Detect which cell encompasses the target text, then output its (X, Y) center coordinate. 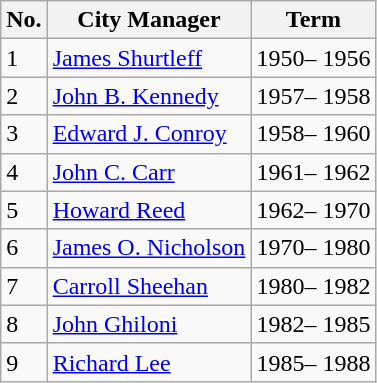
8 (24, 324)
Richard Lee (149, 362)
2 (24, 96)
John Ghiloni (149, 324)
John B. Kennedy (149, 96)
John C. Carr (149, 172)
1958– 1960 (314, 134)
1985– 1988 (314, 362)
Term (314, 20)
1962– 1970 (314, 210)
Carroll Sheehan (149, 286)
No. (24, 20)
1957– 1958 (314, 96)
5 (24, 210)
4 (24, 172)
1950– 1956 (314, 58)
1 (24, 58)
Edward J. Conroy (149, 134)
1961– 1962 (314, 172)
6 (24, 248)
7 (24, 286)
James Shurtleff (149, 58)
James O. Nicholson (149, 248)
1970– 1980 (314, 248)
1980– 1982 (314, 286)
3 (24, 134)
Howard Reed (149, 210)
1982– 1985 (314, 324)
City Manager (149, 20)
9 (24, 362)
